Search for the cell housing the specified text and yield its (X, Y) center coordinate. 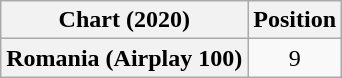
Position (295, 20)
Chart (2020) (124, 20)
9 (295, 58)
Romania (Airplay 100) (124, 58)
